Scan for the cell matching the given text and deliver its (x, y) coordinate at center. 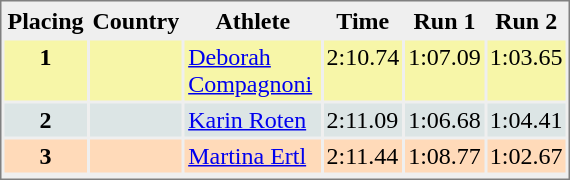
Run 1 (444, 20)
1:07.09 (444, 70)
3 (45, 156)
Placing (45, 20)
1:04.41 (526, 120)
Time (362, 20)
1:02.67 (526, 156)
Athlete (252, 20)
2:10.74 (362, 70)
2:11.44 (362, 156)
Country (136, 20)
1 (45, 70)
Karin Roten (252, 120)
2 (45, 120)
1:06.68 (444, 120)
Run 2 (526, 20)
2:11.09 (362, 120)
1:03.65 (526, 70)
Deborah Compagnoni (252, 70)
Martina Ertl (252, 156)
1:08.77 (444, 156)
